From the cell containing the given text, extract its center point as [X, Y] coordinate. 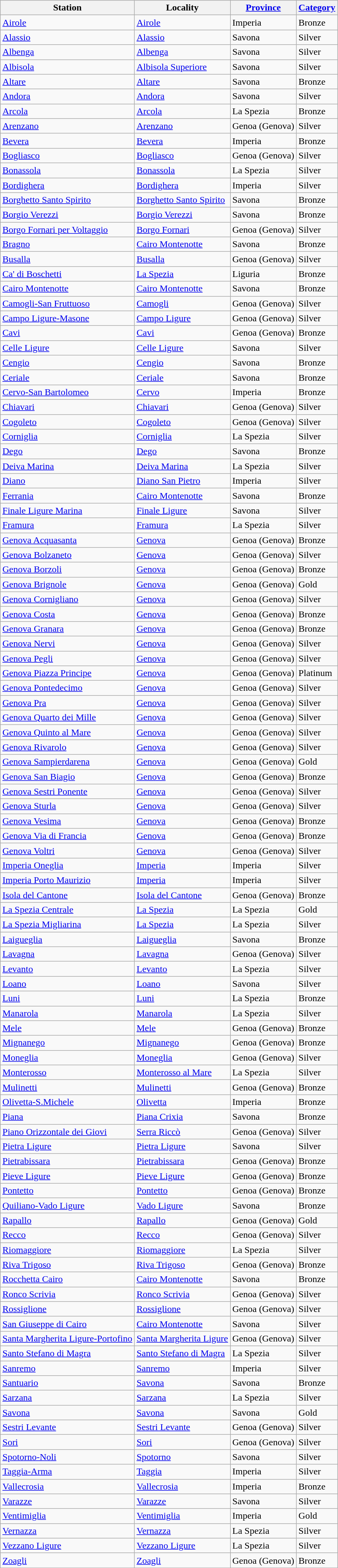
Genova Via di Francia [68, 836]
Genova Quarto dei Mille [68, 718]
Taggia-Arma [68, 1472]
Borgo Fornari per Voltaggio [68, 230]
Genova Quinto al Mare [68, 732]
Taggia [183, 1472]
Campo Ligure-Masone [68, 318]
Camogli-San Fruttuoso [68, 303]
Ferrania [68, 496]
Genova Pra [68, 703]
Imperia Oneglia [68, 865]
Category [317, 8]
Genova Sturla [68, 806]
Station [68, 8]
Santa Margherita Ligure-Portofino [68, 1338]
Olivetta [183, 1102]
Borgo Fornari [183, 230]
Genova Costa [68, 614]
Finale Ligure [183, 510]
Cervo-San Bartolomeo [68, 392]
Piana Crixia [183, 1117]
Monterosso al Mare [183, 1072]
Genova Cornigliano [68, 599]
Genova Voltri [68, 850]
Vado Ligure [183, 1206]
Diano [68, 481]
Genova Nervi [68, 643]
Platinum [317, 673]
Province [263, 8]
Spotorno [183, 1457]
Rocchetta Cairo [68, 1279]
Diano San Pietro [183, 481]
Spotorno-Noli [68, 1457]
Serra Riccò [183, 1132]
Genova Piazza Principe [68, 673]
Genova Acquasanta [68, 540]
Genova Vesima [68, 821]
Genova Bolzaneto [68, 555]
Albisola Superiore [183, 67]
Piana [68, 1117]
Liguria [263, 274]
Santa Margherita Ligure [183, 1338]
Genova Brignole [68, 584]
Genova Borzoli [68, 570]
Bragno [68, 244]
Genova San Biagio [68, 777]
Monterosso [68, 1072]
Genova Sampierdarena [68, 762]
Campo Ligure [183, 318]
San Giuseppe di Cairo [68, 1324]
Finale Ligure Marina [68, 510]
Locality [183, 8]
Santuario [68, 1383]
La Spezia Centrale [68, 910]
Genova Sestri Ponente [68, 791]
Piano Orizzontale dei Giovi [68, 1132]
Camogli [183, 303]
Quiliano-Vado Ligure [68, 1206]
Albisola [68, 67]
Ca' di Boschetti [68, 274]
La Spezia Migliarina [68, 925]
Genova Granara [68, 629]
Olivetta-S.Michele [68, 1102]
Genova Pegli [68, 659]
Imperia Porto Maurizio [68, 880]
Genova Rivarolo [68, 747]
Cervo [183, 392]
Genova Pontedecimo [68, 688]
